Pinpoint the cell where the given text exists, returning its (x, y) midpoint coordinate. 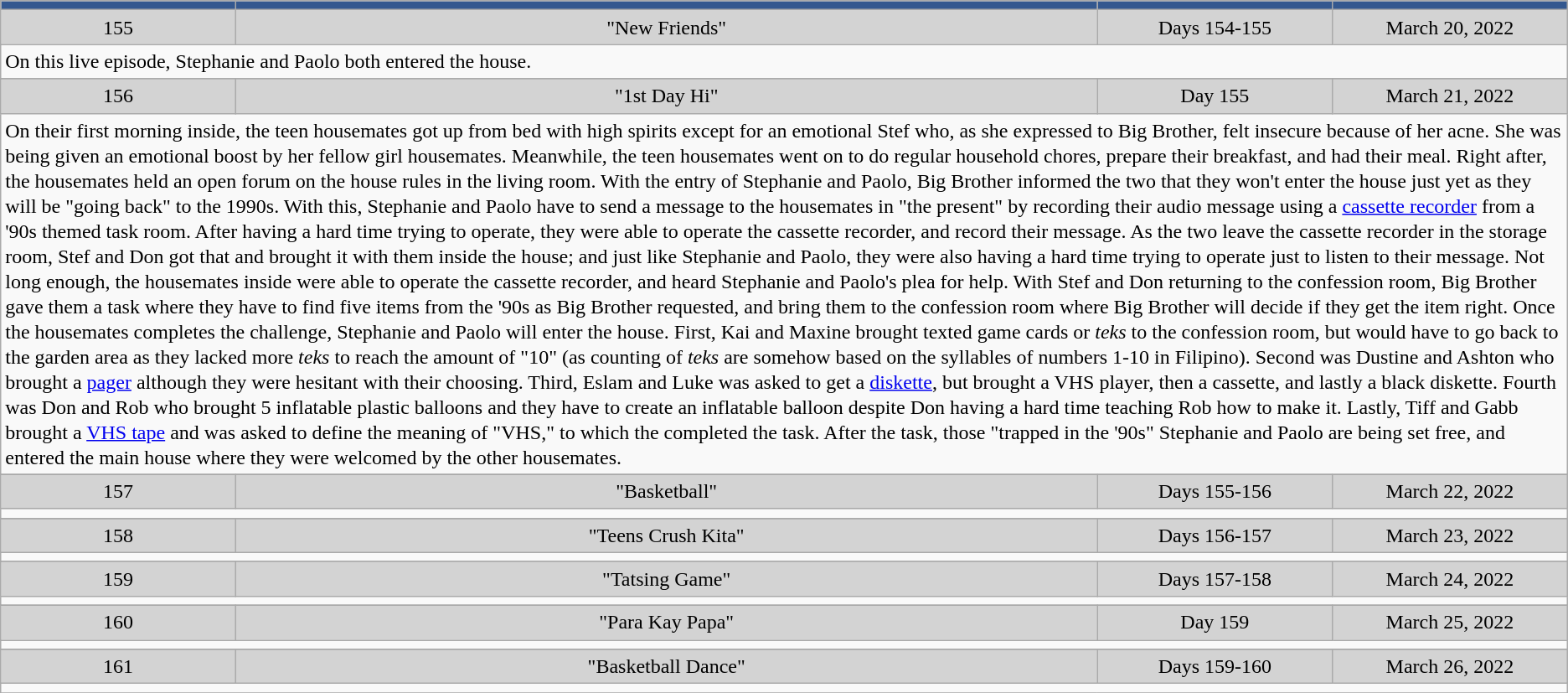
March 20, 2022 (1451, 27)
"Teens Crush Kita" (667, 535)
"Para Kay Papa" (667, 622)
"Basketball" (667, 491)
March 26, 2022 (1451, 667)
159 (119, 578)
158 (119, 535)
On this live episode, Stephanie and Paolo both entered the house. (784, 62)
161 (119, 667)
"New Friends" (667, 27)
March 21, 2022 (1451, 96)
Days 154-155 (1215, 27)
March 22, 2022 (1451, 491)
"Tatsing Game" (667, 578)
"1st Day Hi" (667, 96)
155 (119, 27)
157 (119, 491)
Day 159 (1215, 622)
"Basketball Dance" (667, 667)
Days 156-157 (1215, 535)
Day 155 (1215, 96)
156 (119, 96)
March 23, 2022 (1451, 535)
Days 155-156 (1215, 491)
March 24, 2022 (1451, 578)
160 (119, 622)
Days 157-158 (1215, 578)
Days 159-160 (1215, 667)
March 25, 2022 (1451, 622)
